Extract the [x, y] coordinate from the center of the cell holding the provided text.  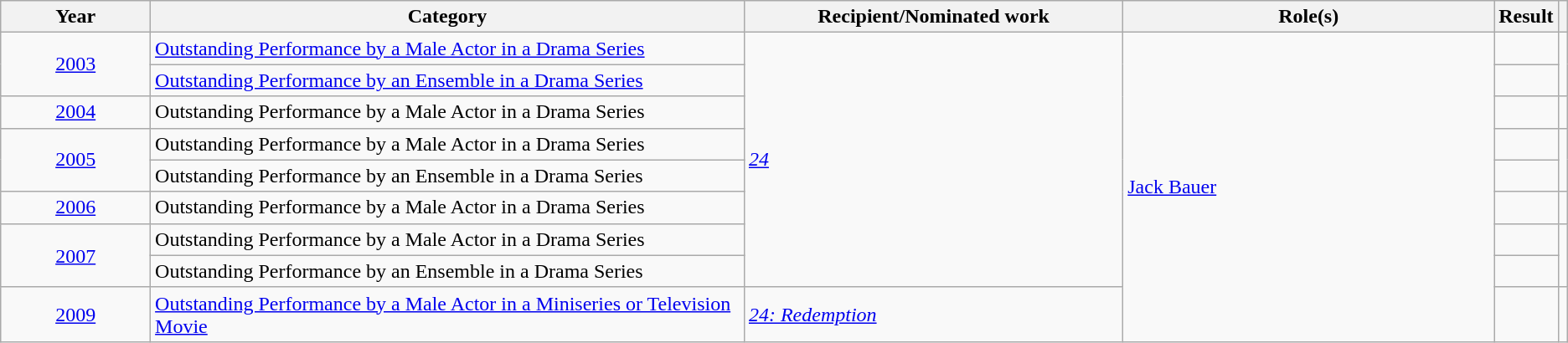
Jack Bauer [1308, 187]
Role(s) [1308, 17]
2003 [75, 64]
2006 [75, 207]
Outstanding Performance by a Male Actor in a Miniseries or Television Movie [447, 315]
24: Redemption [933, 315]
2007 [75, 255]
2009 [75, 315]
Year [75, 17]
Category [447, 17]
Result [1526, 17]
2005 [75, 160]
24 [933, 160]
2004 [75, 112]
Recipient/Nominated work [933, 17]
